Detect which cell encompasses the target text, then output its (x, y) center coordinate. 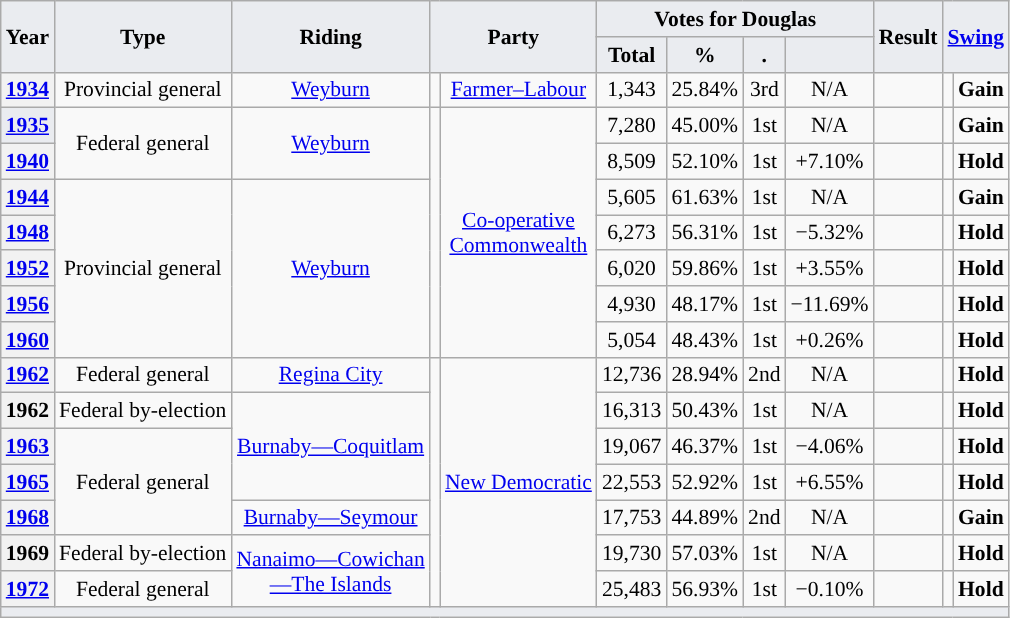
5,054 (632, 340)
Year (28, 36)
1952 (28, 269)
Regina City (330, 375)
New Democratic (518, 482)
Farmer–Labour (518, 90)
1,343 (632, 90)
Burnaby—Seymour (330, 518)
19,067 (632, 447)
12,736 (632, 375)
61.63% (704, 197)
28.94% (704, 375)
56.31% (704, 233)
. (764, 55)
Result (908, 36)
48.43% (704, 340)
7,280 (632, 126)
1940 (28, 162)
1963 (28, 447)
Burnaby—Coquitlam (330, 446)
1935 (28, 126)
19,730 (632, 554)
6,020 (632, 269)
−11.69% (830, 304)
Type (142, 36)
48.17% (704, 304)
17,753 (632, 518)
Party (514, 36)
1934 (28, 90)
57.03% (704, 554)
+6.55% (830, 482)
50.43% (704, 411)
4,930 (632, 304)
22,553 (632, 482)
3rd (764, 90)
Riding (330, 36)
Swing (976, 36)
Nanaimo—Cowichan—The Islands (330, 572)
1956 (28, 304)
52.92% (704, 482)
Votes for Douglas (736, 19)
−0.10% (830, 589)
5,605 (632, 197)
8,509 (632, 162)
−4.06% (830, 447)
59.86% (704, 269)
1944 (28, 197)
6,273 (632, 233)
+7.10% (830, 162)
16,313 (632, 411)
52.10% (704, 162)
25.84% (704, 90)
Co-operativeCommonwealth (518, 232)
45.00% (704, 126)
−5.32% (830, 233)
44.89% (704, 518)
+0.26% (830, 340)
1960 (28, 340)
1969 (28, 554)
1948 (28, 233)
25,483 (632, 589)
1965 (28, 482)
% (704, 55)
1972 (28, 589)
46.37% (704, 447)
+3.55% (830, 269)
56.93% (704, 589)
Total (632, 55)
1968 (28, 518)
